Locate the cell with the specified text and output its [x, y] center coordinate. 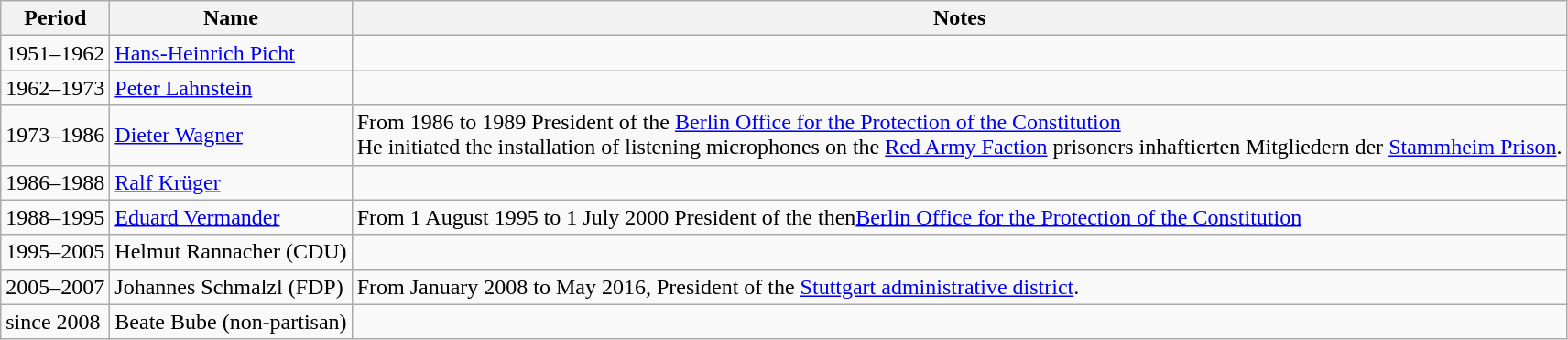
Eduard Vermander [231, 217]
since 2008 [55, 322]
Johannes Schmalzl (FDP) [231, 287]
1962–1973 [55, 88]
Notes [960, 18]
Period [55, 18]
1995–2005 [55, 252]
Dieter Wagner [231, 136]
2005–2007 [55, 287]
1988–1995 [55, 217]
From 1 August 1995 to 1 July 2000 President of the thenBerlin Office for the Protection of the Constitution [960, 217]
Beate Bube (non-partisan) [231, 322]
1951–1962 [55, 53]
From January 2008 to May 2016, President of the Stuttgart administrative district. [960, 287]
Hans-Heinrich Picht [231, 53]
1986–1988 [55, 182]
Ralf Krüger [231, 182]
Helmut Rannacher (CDU) [231, 252]
Name [231, 18]
1973–1986 [55, 136]
Peter Lahnstein [231, 88]
